Return the [X, Y] coordinate for the center point of the cell that contains the specified text.  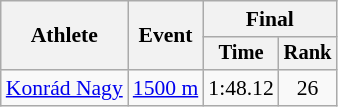
Athlete [64, 36]
1500 m [166, 88]
1:48.12 [240, 88]
Event [166, 36]
Konrád Nagy [64, 88]
Final [270, 19]
26 [308, 88]
Time [240, 54]
Rank [308, 54]
